Output the (x, y) coordinate of the center of the cell containing the given text.  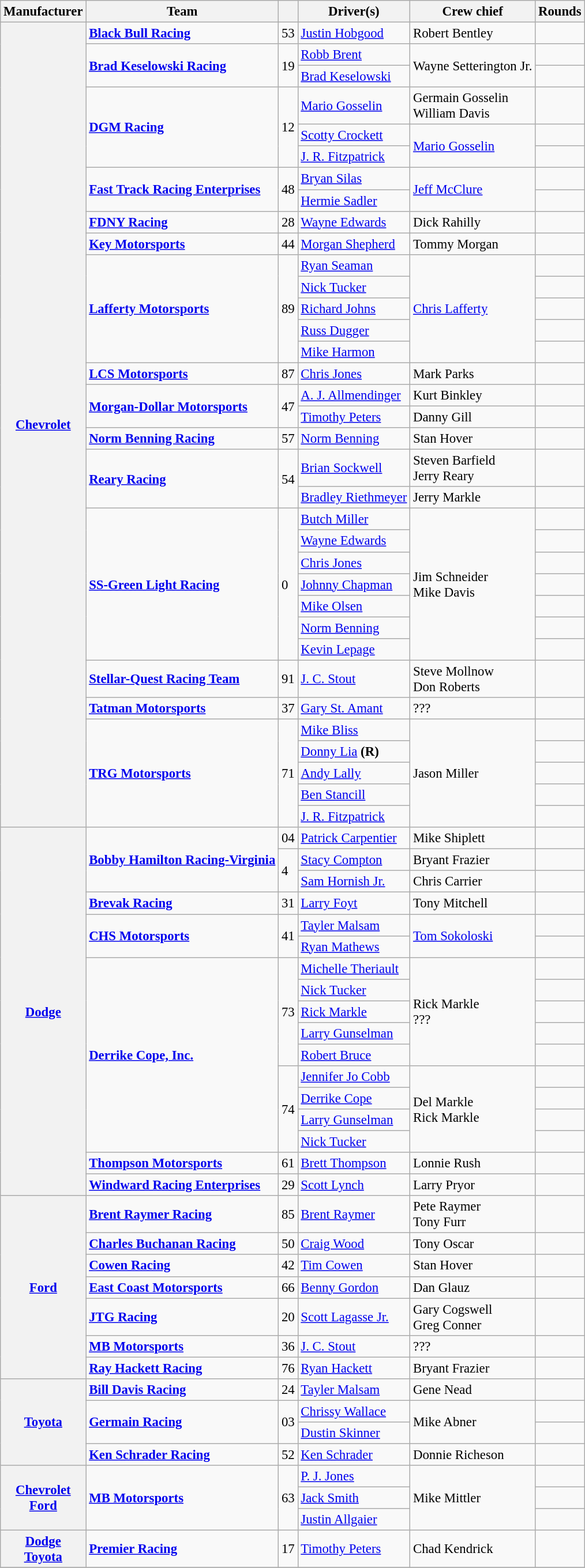
Dick Rahilly (473, 222)
Mike Abner (473, 1422)
Driver(s) (354, 12)
41 (288, 936)
JTG Racing (182, 1317)
Tatman Motorsports (182, 708)
TRG Motorsports (182, 773)
Andy Lally (354, 774)
Craig Wood (354, 1244)
Stacy Compton (354, 860)
Mike Bliss (354, 730)
Patrick Carpentier (354, 838)
Jennifer Jo Cobb (354, 1077)
SS-Green Light Racing (182, 585)
Jeff McClure (473, 189)
54 (288, 479)
Michelle Theriault (354, 968)
Key Motorsports (182, 244)
Chris Carrier (473, 881)
4 (288, 870)
Mike Olsen (354, 606)
Premier Racing (182, 1550)
36 (288, 1346)
Dodge Toyota (43, 1550)
Scott Lagasse Jr. (354, 1317)
Jack Smith (354, 1498)
61 (288, 1163)
73 (288, 1012)
Derrike Cope, Inc. (182, 1055)
Germain Racing (182, 1422)
76 (288, 1368)
71 (288, 773)
Black Bull Racing (182, 33)
Robert Bruce (354, 1055)
Danny Gill (473, 417)
FDNY Racing (182, 222)
12 (288, 127)
Reary Racing (182, 479)
Ray Hackett Racing (182, 1368)
East Coast Motorsports (182, 1287)
17 (288, 1550)
Ford (43, 1287)
Chevrolet (43, 425)
Norm Benning Racing (182, 439)
Hermie Sadler (354, 201)
Brian Sockwell (354, 468)
Ken Schrader Racing (182, 1454)
Benny Gordon (354, 1287)
Morgan-Dollar Motorsports (182, 406)
04 (288, 838)
Mike Mittler (473, 1498)
52 (288, 1454)
Dan Glauz (473, 1287)
Tony Mitchell (473, 903)
Chrissy Wallace (354, 1411)
Stellar-Quest Racing Team (182, 679)
LCS Motorsports (182, 374)
Tim Cowen (354, 1266)
03 (288, 1422)
29 (288, 1185)
63 (288, 1498)
42 (288, 1266)
Derrike Cope (354, 1098)
Germain Gosselin William Davis (473, 106)
Brad Keselowski Racing (182, 66)
Johnny Chapman (354, 585)
Mark Parks (473, 374)
28 (288, 222)
Brad Keselowski (354, 77)
57 (288, 439)
Justin Allgaier (354, 1520)
Gary Cogswell Greg Conner (473, 1317)
Lafferty Motorsports (182, 308)
Chevrolet Ford (43, 1498)
Kurt Binkley (473, 395)
Toyota (43, 1422)
Tommy Morgan (473, 244)
0 (288, 585)
Brent Raymer (354, 1214)
91 (288, 679)
Ryan Seaman (354, 265)
31 (288, 903)
Rounds (560, 12)
Ken Schrader (354, 1454)
Manufacturer (43, 12)
Del Markle Rick Markle (473, 1109)
89 (288, 308)
Jim Schneider Mike Davis (473, 585)
Fast Track Racing Enterprises (182, 189)
19 (288, 66)
Bryan Silas (354, 179)
Jason Miller (473, 773)
48 (288, 189)
CHS Motorsports (182, 936)
66 (288, 1287)
A. J. Allmendinger (354, 395)
Tom Sokoloski (473, 936)
Cowen Racing (182, 1266)
Thompson Motorsports (182, 1163)
Justin Hobgood (354, 33)
P. J. Jones (354, 1476)
Wayne Setterington Jr. (473, 66)
Rick Markle (354, 1012)
53 (288, 33)
Bobby Hamilton Racing-Virginia (182, 860)
Robert Bentley (473, 33)
37 (288, 708)
Pete Raymer Tony Furr (473, 1214)
Rick Markle ??? (473, 1012)
Brevak Racing (182, 903)
Bradley Riethmeyer (354, 497)
Chad Kendrick (473, 1550)
Ryan Mathews (354, 947)
Kevin Lepage (354, 650)
Steve Mollnow Don Roberts (473, 679)
Crew chief (473, 12)
85 (288, 1214)
20 (288, 1317)
Gene Nead (473, 1390)
Mike Harmon (354, 352)
Butch Miller (354, 519)
Bill Davis Racing (182, 1390)
44 (288, 244)
Chris Lafferty (473, 308)
24 (288, 1390)
Donny Lia (R) (354, 752)
Brett Thompson (354, 1163)
Team (182, 12)
Ben Stancill (354, 795)
Gary St. Amant (354, 708)
50 (288, 1244)
Mike Shiplett (473, 838)
Dustin Skinner (354, 1433)
Jerry Markle (473, 497)
Morgan Shepherd (354, 244)
Larry Pryor (473, 1185)
Donnie Richeson (473, 1454)
47 (288, 406)
Steven Barfield Jerry Reary (473, 468)
Russ Dugger (354, 330)
Scotty Crockett (354, 135)
Lonnie Rush (473, 1163)
Scott Lynch (354, 1185)
Robb Brent (354, 55)
Sam Hornish Jr. (354, 881)
74 (288, 1109)
DGM Racing (182, 127)
Charles Buchanan Racing (182, 1244)
Richard Johns (354, 309)
Brent Raymer Racing (182, 1214)
Tony Oscar (473, 1244)
Windward Racing Enterprises (182, 1185)
Dodge (43, 1011)
Larry Foyt (354, 903)
87 (288, 374)
Ryan Hackett (354, 1368)
